Return [x, y] of the center of cell containing provided text 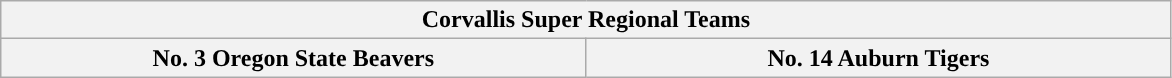
No. 3 Oregon State Beavers [294, 58]
No. 14 Auburn Tigers [878, 58]
Corvallis Super Regional Teams [586, 20]
